For the text-containing cell, return its midpoint in (x, y) coordinate format. 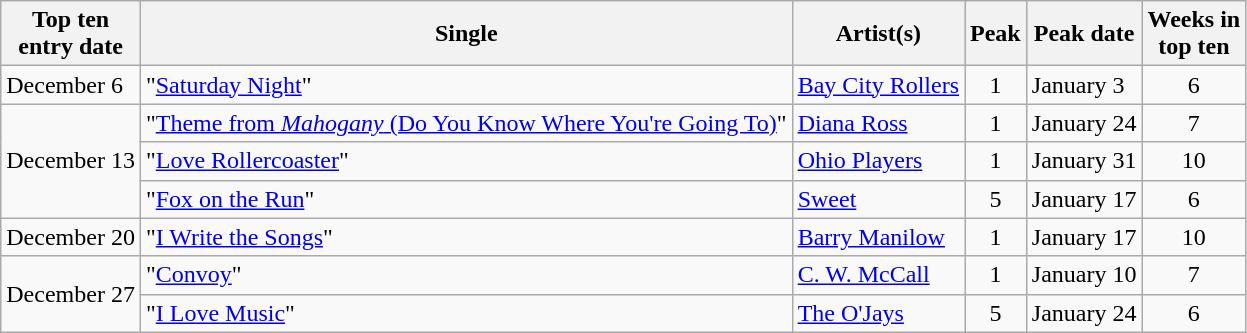
Artist(s) (878, 34)
"Theme from Mahogany (Do You Know Where You're Going To)" (466, 123)
Peak (996, 34)
"I Write the Songs" (466, 237)
January 10 (1084, 275)
Weeks intop ten (1194, 34)
December 6 (71, 85)
"I Love Music" (466, 313)
Bay City Rollers (878, 85)
"Fox on the Run" (466, 199)
The O'Jays (878, 313)
Diana Ross (878, 123)
Single (466, 34)
"Love Rollercoaster" (466, 161)
"Convoy" (466, 275)
January 31 (1084, 161)
December 20 (71, 237)
Top tenentry date (71, 34)
December 27 (71, 294)
Ohio Players (878, 161)
"Saturday Night" (466, 85)
December 13 (71, 161)
January 3 (1084, 85)
Sweet (878, 199)
Peak date (1084, 34)
Barry Manilow (878, 237)
C. W. McCall (878, 275)
